Capture the cell that displays the provided text and extract its [X, Y] central coordinate. 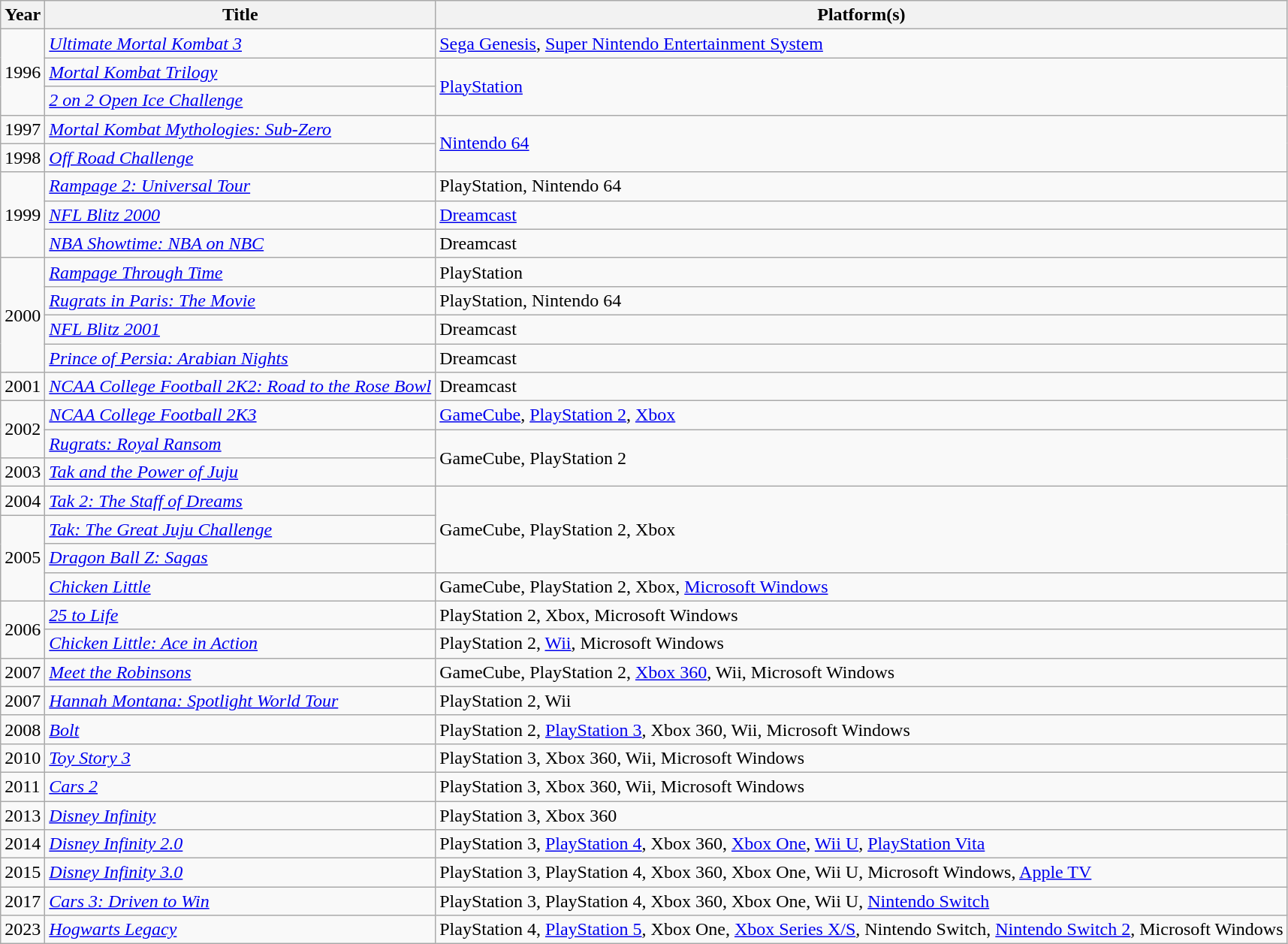
PlayStation 3, PlayStation 4, Xbox 360, Xbox One, Wii U, Nintendo Switch [861, 901]
2001 [23, 387]
Ultimate Mortal Kombat 3 [240, 44]
Nintendo 64 [861, 143]
Tak and the Power of Juju [240, 472]
PlayStation 2, Wii [861, 701]
Prince of Persia: Arabian Nights [240, 358]
Bolt [240, 729]
PlayStation 4, PlayStation 5, Xbox One, Xbox Series X/S, Nintendo Switch, Nintendo Switch 2, Microsoft Windows [861, 930]
PlayStation 2, Wii, Microsoft Windows [861, 644]
PlayStation 3, PlayStation 4, Xbox 360, Xbox One, Wii U, PlayStation Vita [861, 844]
Chicken Little [240, 587]
PlayStation 3, PlayStation 4, Xbox 360, Xbox One, Wii U, Microsoft Windows, Apple TV [861, 873]
2015 [23, 873]
Title [240, 15]
GameCube, PlayStation 2, Xbox, Microsoft Windows [861, 587]
Year [23, 15]
NFL Blitz 2000 [240, 215]
Sega Genesis, Super Nintendo Entertainment System [861, 44]
Dragon Ball Z: Sagas [240, 558]
2014 [23, 844]
2006 [23, 629]
Tak: The Great Juju Challenge [240, 529]
Chicken Little: Ace in Action [240, 644]
2010 [23, 758]
2005 [23, 558]
2000 [23, 315]
NFL Blitz 2001 [240, 329]
Tak 2: The Staff of Dreams [240, 501]
Hannah Montana: Spotlight World Tour [240, 701]
Disney Infinity 2.0 [240, 844]
1996 [23, 72]
Rugrats in Paris: The Movie [240, 300]
2003 [23, 472]
25 to Life [240, 615]
Toy Story 3 [240, 758]
NCAA College Football 2K2: Road to the Rose Bowl [240, 387]
Cars 2 [240, 786]
Meet the Robinsons [240, 672]
PlayStation 3, Xbox 360 [861, 815]
Rampage 2: Universal Tour [240, 186]
1999 [23, 215]
2013 [23, 815]
2004 [23, 501]
Off Road Challenge [240, 158]
GameCube, PlayStation 2, Xbox 360, Wii, Microsoft Windows [861, 672]
1998 [23, 158]
Rampage Through Time [240, 272]
GameCube, PlayStation 2 [861, 458]
1997 [23, 129]
NCAA College Football 2K3 [240, 415]
NBA Showtime: NBA on NBC [240, 243]
PlayStation 2, PlayStation 3, Xbox 360, Wii, Microsoft Windows [861, 729]
2017 [23, 901]
Cars 3: Driven to Win [240, 901]
Disney Infinity [240, 815]
Mortal Kombat Mythologies: Sub-Zero [240, 129]
Rugrats: Royal Ransom [240, 444]
2011 [23, 786]
Platform(s) [861, 15]
Mortal Kombat Trilogy [240, 72]
Disney Infinity 3.0 [240, 873]
Hogwarts Legacy [240, 930]
PlayStation 2, Xbox, Microsoft Windows [861, 615]
2023 [23, 930]
2002 [23, 430]
2008 [23, 729]
2 on 2 Open Ice Challenge [240, 101]
